Detect which cell encompasses the target text, then output its [x, y] center coordinate. 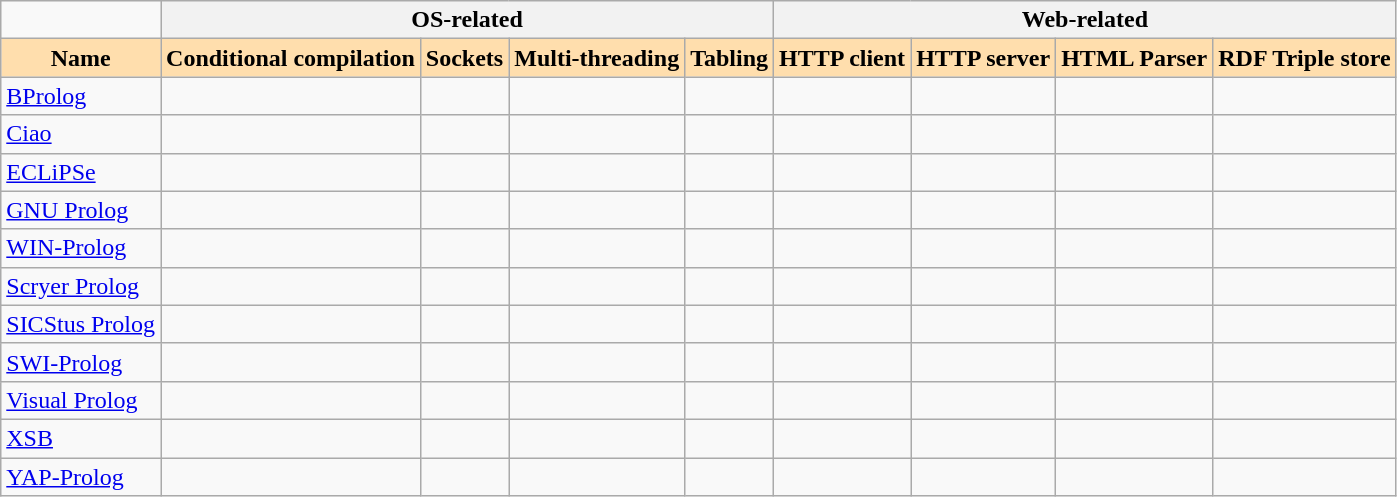
RDF Triple store [1304, 58]
GNU Prolog [81, 210]
Conditional compilation [291, 58]
Name [81, 58]
BProlog [81, 96]
HTTP server [984, 58]
SICStus Prolog [81, 324]
ECLiPSe [81, 172]
YAP-Prolog [81, 477]
SWI-Prolog [81, 362]
Web-related [1086, 20]
XSB [81, 438]
Tabling [730, 58]
Sockets [464, 58]
Ciao [81, 134]
HTML Parser [1134, 58]
WIN-Prolog [81, 248]
Scryer Prolog [81, 286]
HTTP client [842, 58]
Multi-threading [597, 58]
OS-related [468, 20]
Visual Prolog [81, 400]
